Output the [x, y] coordinate of the center of the cell containing the given text.  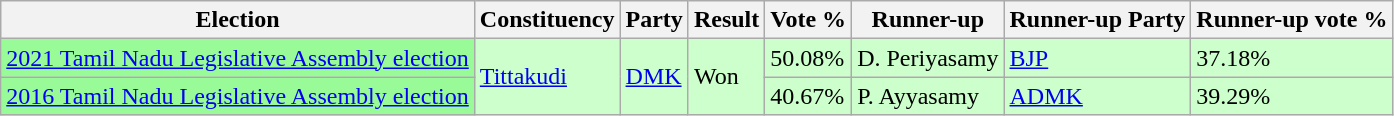
D. Periyasamy [928, 58]
2021 Tamil Nadu Legislative Assembly election [238, 58]
DMK [654, 77]
Runner-up vote % [1292, 20]
P. Ayyasamy [928, 96]
39.29% [1292, 96]
2016 Tamil Nadu Legislative Assembly election [238, 96]
Runner-up Party [1098, 20]
Election [238, 20]
Party [654, 20]
BJP [1098, 58]
Vote % [808, 20]
50.08% [808, 58]
Result [726, 20]
Runner-up [928, 20]
40.67% [808, 96]
Constituency [547, 20]
37.18% [1292, 58]
Won [726, 77]
Tittakudi [547, 77]
ADMK [1098, 96]
